Provide the (x, y) coordinate of the cell's center where the given text is located.  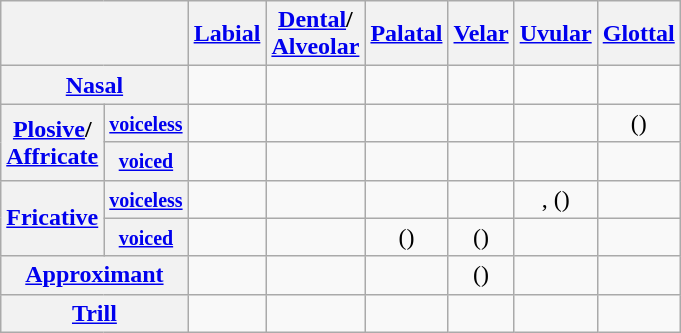
Glottal (638, 34)
Dental/Alveolar (316, 34)
Labial (227, 34)
, () (556, 199)
Trill (94, 313)
Palatal (406, 34)
Plosive/Affricate (52, 142)
Nasal (94, 85)
Uvular (556, 34)
Approximant (94, 275)
Velar (481, 34)
Fricative (52, 218)
